Search for the cell housing the specified text and yield its [X, Y] center coordinate. 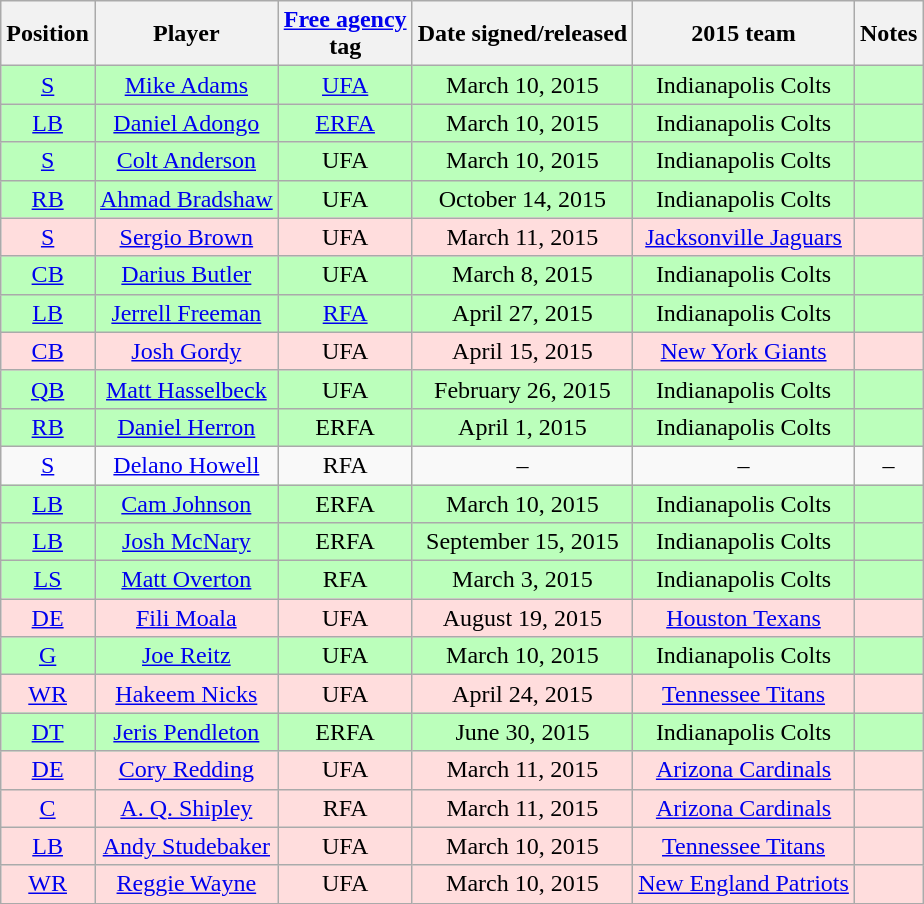
Jacksonville Jaguars [744, 237]
Ahmad Bradshaw [186, 199]
March 3, 2015 [522, 580]
April 1, 2015 [522, 427]
September 15, 2015 [522, 542]
April 27, 2015 [522, 313]
Houston Texans [744, 618]
Cory Redding [186, 770]
2015 team [744, 34]
Notes [888, 34]
LS [48, 580]
Matt Hasselbeck [186, 389]
Colt Anderson [186, 161]
Cam Johnson [186, 503]
C [48, 808]
Free agencytag [345, 34]
Sergio Brown [186, 237]
DT [48, 732]
Joe Reitz [186, 656]
Andy Studebaker [186, 846]
June 30, 2015 [522, 732]
Jeris Pendleton [186, 732]
New England Patriots [744, 884]
Daniel Herron [186, 427]
February 26, 2015 [522, 389]
April 15, 2015 [522, 351]
August 19, 2015 [522, 618]
March 8, 2015 [522, 275]
Hakeem Nicks [186, 694]
Daniel Adongo [186, 123]
A. Q. Shipley [186, 808]
QB [48, 389]
Josh Gordy [186, 351]
Position [48, 34]
New York Giants [744, 351]
April 24, 2015 [522, 694]
Reggie Wayne [186, 884]
Date signed/released [522, 34]
Josh McNary [186, 542]
Delano Howell [186, 465]
Mike Adams [186, 85]
Player [186, 34]
Fili Moala [186, 618]
Jerrell Freeman [186, 313]
Matt Overton [186, 580]
October 14, 2015 [522, 199]
Darius Butler [186, 275]
G [48, 656]
